Search for the cell housing the specified text and yield its (X, Y) center coordinate. 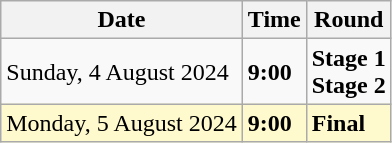
Monday, 5 August 2024 (122, 123)
Stage 1Stage 2 (348, 72)
Round (348, 20)
Final (348, 123)
Date (122, 20)
Sunday, 4 August 2024 (122, 72)
Time (274, 20)
